Locate the cell with the specified text and output its (X, Y) center coordinate. 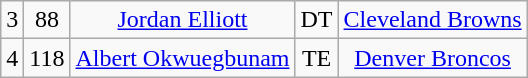
Cleveland Browns (432, 20)
3 (12, 20)
Albert Okwuegbunam (182, 58)
Jordan Elliott (182, 20)
4 (12, 58)
Denver Broncos (432, 58)
DT (316, 20)
88 (47, 20)
118 (47, 58)
TE (316, 58)
